Extract the [x, y] coordinate from the center of the cell holding the provided text.  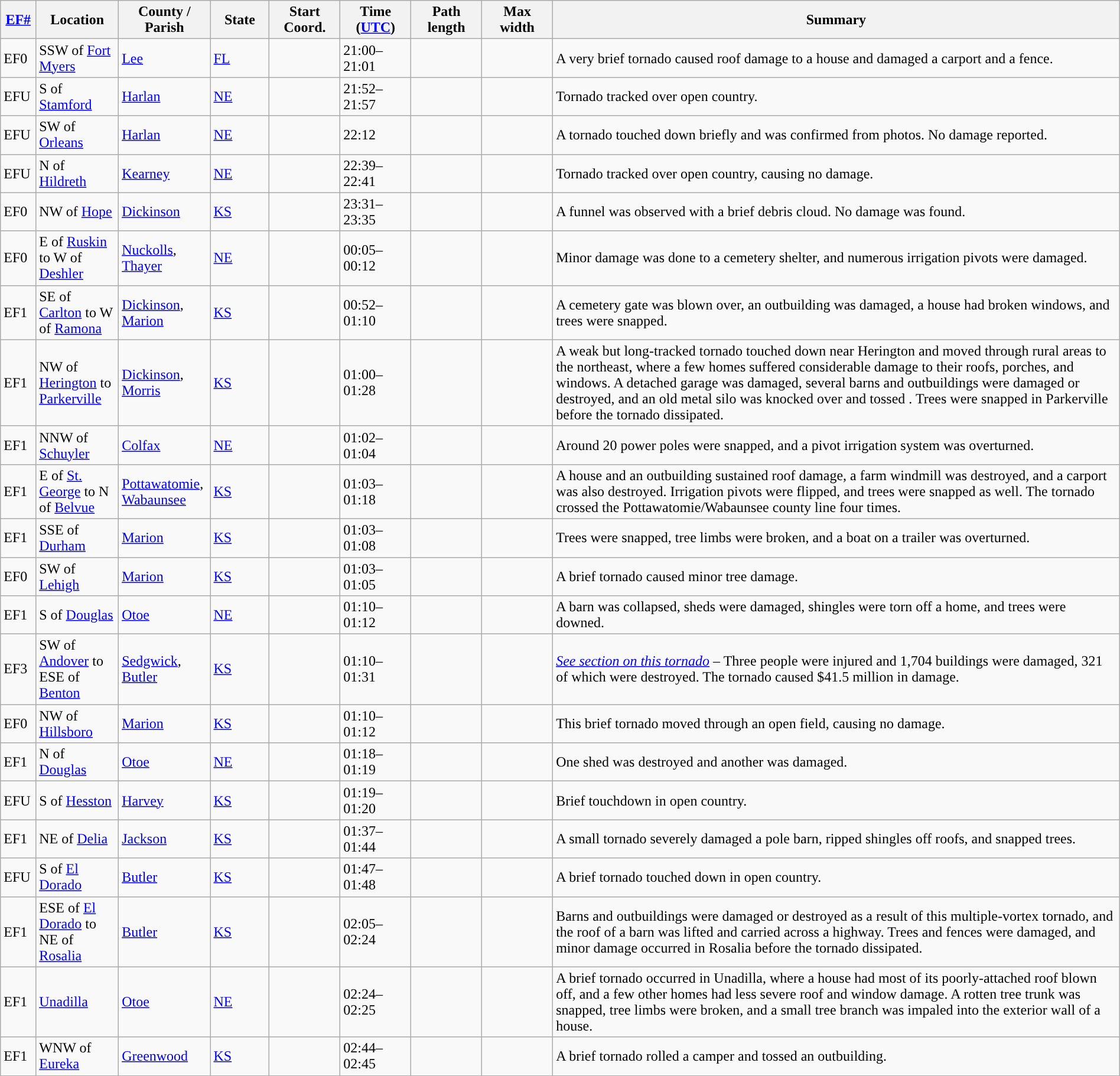
Time (UTC) [376, 20]
N of Hildreth [77, 174]
A brief tornado touched down in open country. [836, 878]
S of El Dorado [77, 878]
Nuckolls, Thayer [164, 258]
SSW of Fort Myers [77, 58]
Around 20 power poles were snapped, and a pivot irrigation system was overturned. [836, 445]
22:39–22:41 [376, 174]
Colfax [164, 445]
Sedgwick, Butler [164, 670]
A tornado touched down briefly and was confirmed from photos. No damage reported. [836, 135]
Max width [517, 20]
Path length [447, 20]
Jackson [164, 839]
S of Hesston [77, 801]
One shed was destroyed and another was damaged. [836, 762]
A cemetery gate was blown over, an outbuilding was damaged, a house had broken windows, and trees were snapped. [836, 312]
County / Parish [164, 20]
01:19–01:20 [376, 801]
Trees were snapped, tree limbs were broken, and a boat on a trailer was overturned. [836, 537]
N of Douglas [77, 762]
A small tornado severely damaged a pole barn, ripped shingles off roofs, and snapped trees. [836, 839]
Minor damage was done to a cemetery shelter, and numerous irrigation pivots were damaged. [836, 258]
01:10–01:31 [376, 670]
01:00–01:28 [376, 383]
SW of Orleans [77, 135]
01:37–01:44 [376, 839]
WNW of Eureka [77, 1056]
A brief tornado caused minor tree damage. [836, 576]
01:03–01:18 [376, 491]
A funnel was observed with a brief debris cloud. No damage was found. [836, 211]
This brief tornado moved through an open field, causing no damage. [836, 724]
State [240, 20]
Greenwood [164, 1056]
S of Stamford [77, 97]
Dickinson [164, 211]
Harvey [164, 801]
NE of Delia [77, 839]
Pottawatomie, Wabaunsee [164, 491]
01:02–01:04 [376, 445]
01:47–01:48 [376, 878]
NW of Hillsboro [77, 724]
Location [77, 20]
02:05–02:24 [376, 932]
Summary [836, 20]
Brief touchdown in open country. [836, 801]
A brief tornado rolled a camper and tossed an outbuilding. [836, 1056]
02:24–02:25 [376, 1002]
00:05–00:12 [376, 258]
A very brief tornado caused roof damage to a house and damaged a carport and a fence. [836, 58]
21:52–21:57 [376, 97]
Start Coord. [305, 20]
Dickinson, Morris [164, 383]
22:12 [376, 135]
NNW of Schuyler [77, 445]
S of Douglas [77, 615]
E of Ruskin to W of Deshler [77, 258]
01:18–01:19 [376, 762]
23:31–23:35 [376, 211]
NW of Herington to Parkerville [77, 383]
Tornado tracked over open country. [836, 97]
SW of Andover to ESE of Benton [77, 670]
00:52–01:10 [376, 312]
EF3 [18, 670]
FL [240, 58]
01:03–01:08 [376, 537]
01:03–01:05 [376, 576]
A barn was collapsed, sheds were damaged, shingles were torn off a home, and trees were downed. [836, 615]
Tornado tracked over open country, causing no damage. [836, 174]
SW of Lehigh [77, 576]
Kearney [164, 174]
NW of Hope [77, 211]
02:44–02:45 [376, 1056]
Lee [164, 58]
SE of Carlton to W of Ramona [77, 312]
Dickinson, Marion [164, 312]
SSE of Durham [77, 537]
ESE of El Dorado to NE of Rosalia [77, 932]
EF# [18, 20]
E of St. George to N of Belvue [77, 491]
21:00–21:01 [376, 58]
Unadilla [77, 1002]
